From the cell containing the given text, extract its center point as [x, y] coordinate. 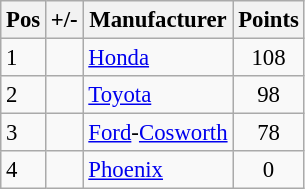
4 [24, 170]
108 [268, 58]
98 [268, 95]
Phoenix [158, 170]
0 [268, 170]
Ford-Cosworth [158, 133]
1 [24, 58]
Manufacturer [158, 20]
Toyota [158, 95]
Points [268, 20]
Honda [158, 58]
2 [24, 95]
3 [24, 133]
78 [268, 133]
Pos [24, 20]
+/- [65, 20]
